Pinpoint the cell where the given text exists, returning its (x, y) midpoint coordinate. 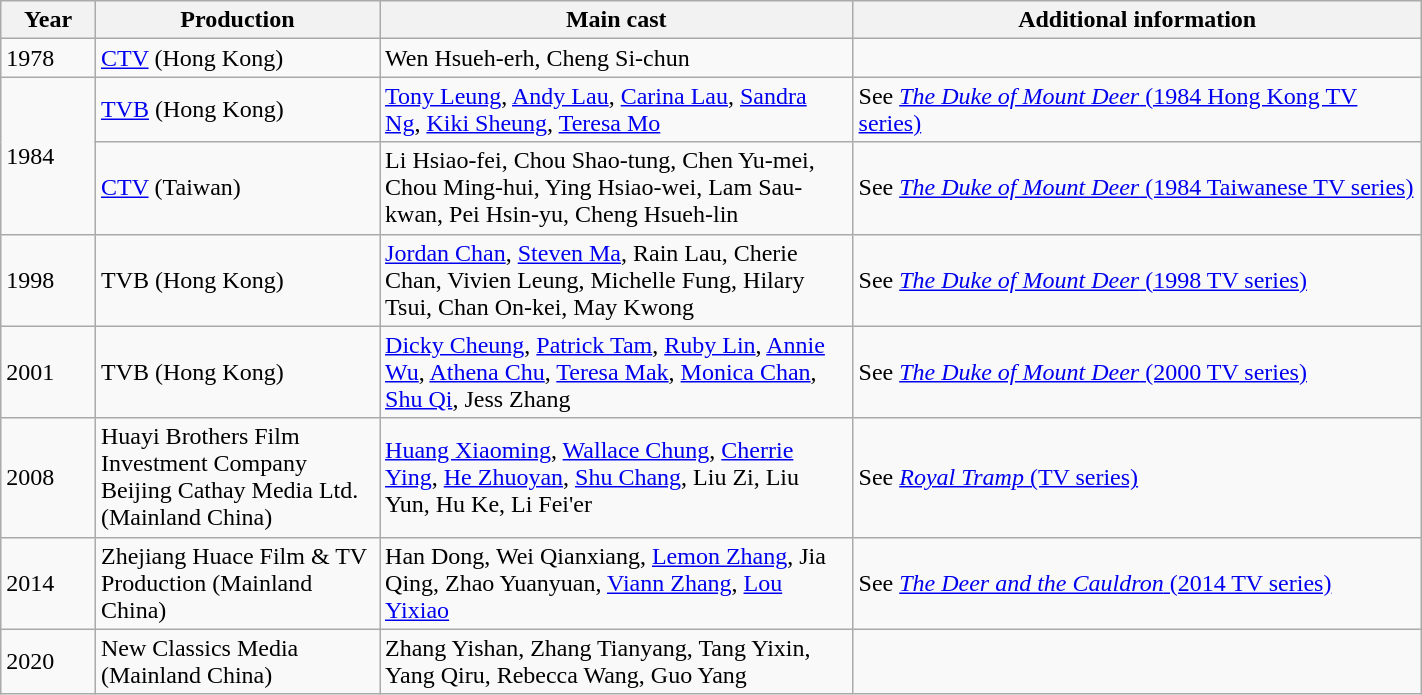
2020 (48, 662)
2001 (48, 372)
Dicky Cheung, Patrick Tam, Ruby Lin, Annie Wu, Athena Chu, Teresa Mak, Monica Chan, Shu Qi, Jess Zhang (617, 372)
2014 (48, 583)
Huang Xiaoming, Wallace Chung, Cherrie Ying, He Zhuoyan, Shu Chang, Liu Zi, Liu Yun, Hu Ke, Li Fei'er (617, 478)
Wen Hsueh-erh, Cheng Si-chun (617, 58)
CTV (Hong Kong) (237, 58)
CTV (Taiwan) (237, 188)
See Royal Tramp (TV series) (1137, 478)
Main cast (617, 20)
See The Deer and the Cauldron (2014 TV series) (1137, 583)
Production (237, 20)
Jordan Chan, Steven Ma, Rain Lau, Cherie Chan, Vivien Leung, Michelle Fung, Hilary Tsui, Chan On-kei, May Kwong (617, 280)
Zhang Yishan, Zhang Tianyang, Tang Yixin, Yang Qiru, Rebecca Wang, Guo Yang (617, 662)
2008 (48, 478)
See The Duke of Mount Deer (1984 Hong Kong TV series) (1137, 110)
Tony Leung, Andy Lau, Carina Lau, Sandra Ng, Kiki Sheung, Teresa Mo (617, 110)
Year (48, 20)
1998 (48, 280)
See The Duke of Mount Deer (1998 TV series) (1137, 280)
See The Duke of Mount Deer (2000 TV series) (1137, 372)
Han Dong, Wei Qianxiang, Lemon Zhang, Jia Qing, Zhao Yuanyuan, Viann Zhang, Lou Yixiao (617, 583)
Zhejiang Huace Film & TV Production (Mainland China) (237, 583)
Huayi Brothers Film Investment CompanyBeijing Cathay Media Ltd.(Mainland China) (237, 478)
Additional information (1137, 20)
See The Duke of Mount Deer (1984 Taiwanese TV series) (1137, 188)
New Classics Media (Mainland China) (237, 662)
1984 (48, 156)
1978 (48, 58)
Li Hsiao-fei, Chou Shao-tung, Chen Yu-mei, Chou Ming-hui, Ying Hsiao-wei, Lam Sau-kwan, Pei Hsin-yu, Cheng Hsueh-lin (617, 188)
